For the text-containing cell, return its midpoint in (X, Y) coordinate format. 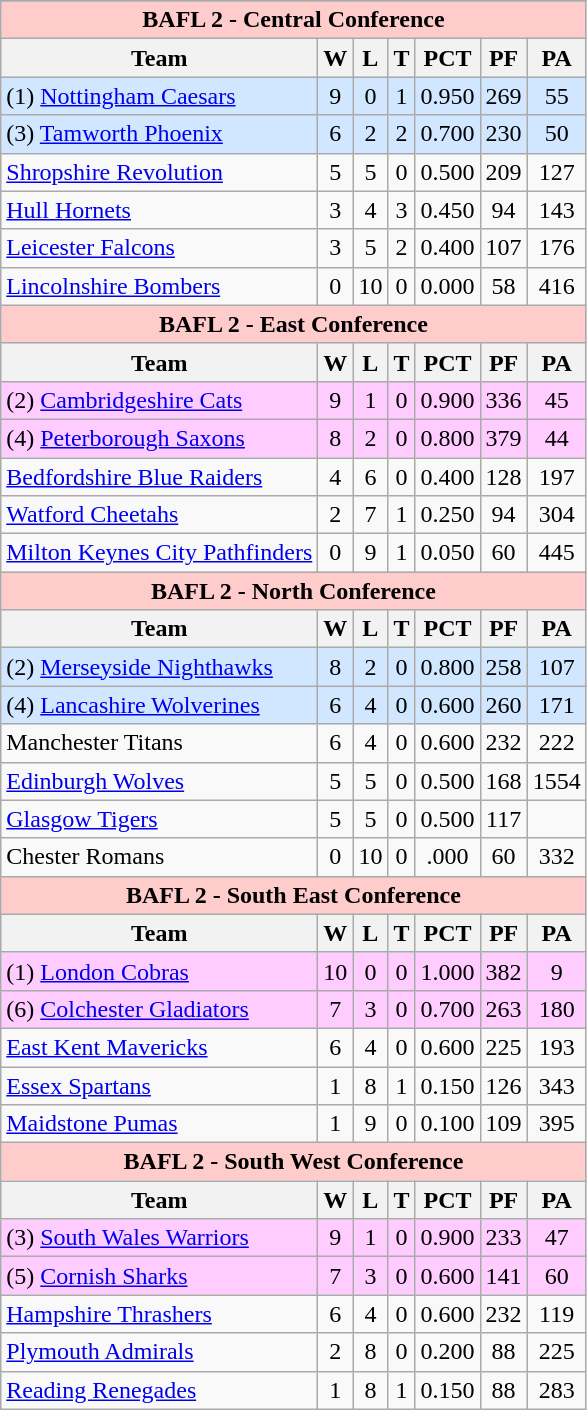
143 (556, 210)
395 (556, 1124)
(6) Colchester Gladiators (160, 1009)
197 (556, 477)
0.050 (448, 553)
Bedfordshire Blue Raiders (160, 477)
171 (556, 705)
128 (504, 477)
(2) Cambridgeshire Cats (160, 400)
Lincolnshire Bombers (160, 286)
269 (504, 96)
416 (556, 286)
58 (504, 286)
Edinburgh Wolves (160, 781)
(1) Nottingham Caesars (160, 96)
119 (556, 1314)
(4) Lancashire Wolverines (160, 705)
47 (556, 1238)
(5) Cornish Sharks (160, 1276)
260 (504, 705)
180 (556, 1009)
304 (556, 515)
(2) Merseyside Nighthawks (160, 667)
(1) London Cobras (160, 971)
Manchester Titans (160, 743)
0.000 (448, 286)
BAFL 2 - South West Conference (294, 1162)
Hampshire Thrashers (160, 1314)
258 (504, 667)
BAFL 2 - North Conference (294, 591)
55 (556, 96)
Glasgow Tigers (160, 819)
109 (504, 1124)
(4) Peterborough Saxons (160, 438)
283 (556, 1390)
Reading Renegades (160, 1390)
445 (556, 553)
45 (556, 400)
Hull Hornets (160, 210)
127 (556, 172)
BAFL 2 - South East Conference (294, 895)
222 (556, 743)
168 (504, 781)
Essex Spartans (160, 1085)
Watford Cheetahs (160, 515)
0.200 (448, 1352)
BAFL 2 - East Conference (294, 324)
1554 (556, 781)
209 (504, 172)
379 (504, 438)
BAFL 2 - Central Conference (294, 20)
343 (556, 1085)
382 (504, 971)
0.250 (448, 515)
141 (504, 1276)
0.100 (448, 1124)
East Kent Mavericks (160, 1047)
Milton Keynes City Pathfinders (160, 553)
.000 (448, 857)
Shropshire Revolution (160, 172)
193 (556, 1047)
0.450 (448, 210)
Leicester Falcons (160, 248)
117 (504, 819)
44 (556, 438)
1.000 (448, 971)
176 (556, 248)
0.950 (448, 96)
126 (504, 1085)
(3) Tamworth Phoenix (160, 134)
336 (504, 400)
Chester Romans (160, 857)
50 (556, 134)
332 (556, 857)
Maidstone Pumas (160, 1124)
Plymouth Admirals (160, 1352)
(3) South Wales Warriors (160, 1238)
263 (504, 1009)
233 (504, 1238)
230 (504, 134)
